Output the (x, y) coordinate of the center of the cell containing the given text.  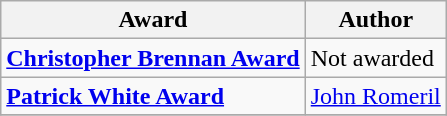
Author (376, 20)
Not awarded (376, 58)
John Romeril (376, 96)
Patrick White Award (153, 96)
Award (153, 20)
Christopher Brennan Award (153, 58)
